Provide the (X, Y) coordinate of the cell's center where the given text is located.  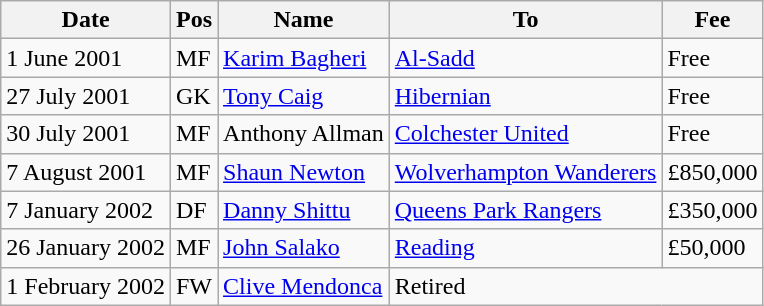
Tony Caig (304, 96)
DF (194, 210)
FW (194, 286)
Fee (712, 20)
27 July 2001 (86, 96)
1 February 2002 (86, 286)
£850,000 (712, 172)
Retired (576, 286)
Name (304, 20)
Reading (526, 248)
John Salako (304, 248)
Date (86, 20)
Danny Shittu (304, 210)
Al-Sadd (526, 58)
7 January 2002 (86, 210)
Clive Mendonca (304, 286)
£350,000 (712, 210)
7 August 2001 (86, 172)
Karim Bagheri (304, 58)
Shaun Newton (304, 172)
£50,000 (712, 248)
Anthony Allman (304, 134)
GK (194, 96)
30 July 2001 (86, 134)
Pos (194, 20)
Queens Park Rangers (526, 210)
26 January 2002 (86, 248)
Hibernian (526, 96)
Wolverhampton Wanderers (526, 172)
Colchester United (526, 134)
1 June 2001 (86, 58)
To (526, 20)
